Search for the cell housing the specified text and yield its [x, y] center coordinate. 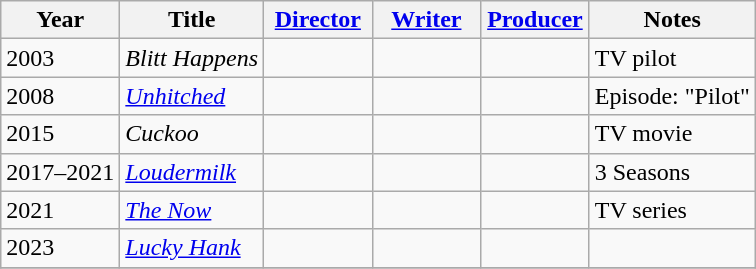
Unhitched [192, 96]
2017–2021 [60, 172]
Blitt Happens [192, 58]
2023 [60, 248]
Notes [672, 20]
Director [318, 20]
Lucky Hank [192, 248]
2015 [60, 134]
Episode: "Pilot" [672, 96]
TV series [672, 210]
Producer [536, 20]
Writer [426, 20]
Year [60, 20]
Cuckoo [192, 134]
3 Seasons [672, 172]
Title [192, 20]
TV movie [672, 134]
2003 [60, 58]
Loudermilk [192, 172]
2021 [60, 210]
TV pilot [672, 58]
2008 [60, 96]
The Now [192, 210]
